Return the [X, Y] coordinate for the center point of the cell that contains the specified text.  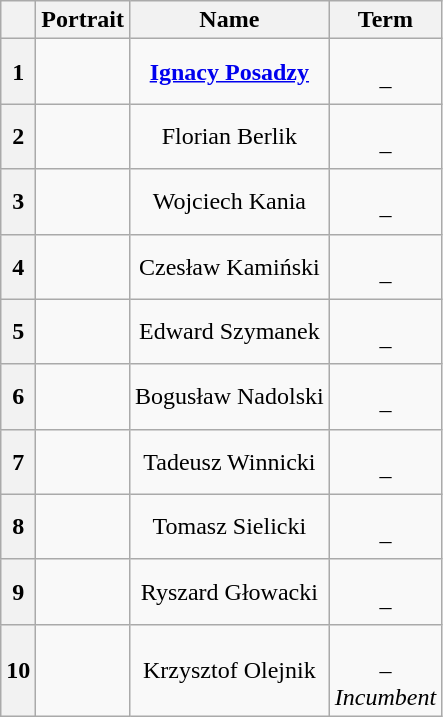
Florian Berlik [229, 136]
8 [18, 526]
Edward Szymanek [229, 332]
Ignacy Posadzy [229, 72]
1 [18, 72]
Czesław Kamiński [229, 266]
Term [385, 20]
Name [229, 20]
Bogusław Nadolski [229, 396]
Portrait [83, 20]
3 [18, 202]
10 [18, 670]
9 [18, 592]
5 [18, 332]
7 [18, 462]
–Incumbent [385, 670]
2 [18, 136]
4 [18, 266]
Ryszard Głowacki [229, 592]
Wojciech Kania [229, 202]
Tadeusz Winnicki [229, 462]
6 [18, 396]
Tomasz Sielicki [229, 526]
Krzysztof Olejnik [229, 670]
